Detect which cell encompasses the target text, then output its (x, y) center coordinate. 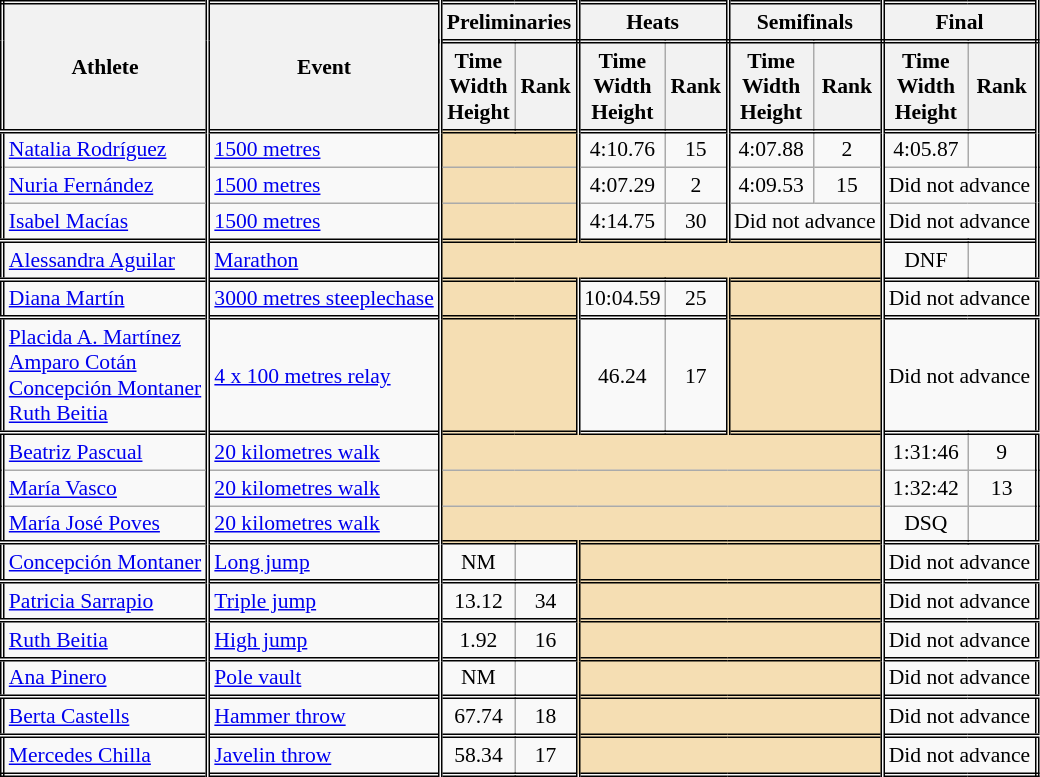
13 (1002, 488)
18 (546, 718)
Preliminaries (508, 22)
1:31:46 (925, 452)
13.12 (478, 602)
Long jump (324, 562)
María Vasco (105, 488)
1:32:42 (925, 488)
Marathon (324, 260)
Concepción Montaner (105, 562)
Semifinals (806, 22)
30 (697, 222)
Natalia Rodríguez (105, 150)
Mercedes Chilla (105, 756)
Heats (653, 22)
67.74 (478, 718)
DSQ (925, 524)
Ana Pinero (105, 678)
DNF (925, 260)
Isabel Macías (105, 222)
4:10.76 (622, 150)
High jump (324, 640)
Triple jump (324, 602)
4:07.29 (622, 186)
58.34 (478, 756)
Event (324, 67)
46.24 (622, 376)
Diana Martín (105, 298)
9 (1002, 452)
Alessandra Aguilar (105, 260)
Ruth Beitia (105, 640)
10:04.59 (622, 298)
4 x 100 metres relay (324, 376)
Athlete (105, 67)
Nuria Fernández (105, 186)
4:05.87 (925, 150)
4:09.53 (771, 186)
Beatriz Pascual (105, 452)
34 (546, 602)
María José Poves (105, 524)
1.92 (478, 640)
Javelin throw (324, 756)
Pole vault (324, 678)
Final (960, 22)
4:07.88 (771, 150)
25 (697, 298)
Berta Castells (105, 718)
4:14.75 (622, 222)
Placida A. MartínezAmparo CotánConcepción MontanerRuth Beitia (105, 376)
Patricia Sarrapio (105, 602)
Hammer throw (324, 718)
3000 metres steeplechase (324, 298)
16 (546, 640)
